Provide the [x, y] coordinate of the cell's center where the given text is located.  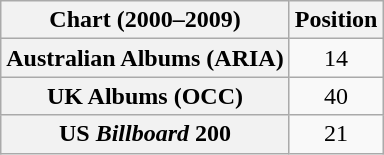
14 [336, 58]
21 [336, 134]
Position [336, 20]
40 [336, 96]
Chart (2000–2009) [145, 20]
UK Albums (OCC) [145, 96]
Australian Albums (ARIA) [145, 58]
US Billboard 200 [145, 134]
